Identify which cell holds the provided text, then report its (x, y) central coordinate. 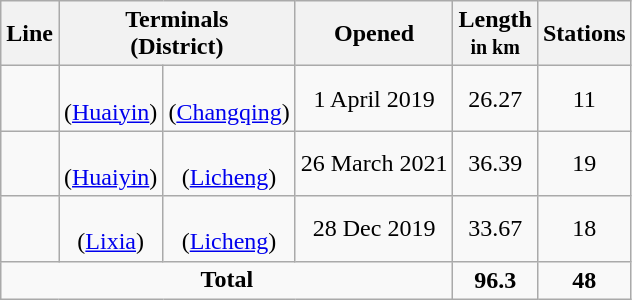
1 April 2019 (374, 98)
26.27 (495, 98)
Total (227, 280)
Stations (584, 34)
96.3 (495, 280)
(Lixia) (110, 228)
48 (584, 280)
19 (584, 164)
Opened (374, 34)
33.67 (495, 228)
26 March 2021 (374, 164)
Terminals(District) (176, 34)
28 Dec 2019 (374, 228)
18 (584, 228)
Line (30, 34)
11 (584, 98)
36.39 (495, 164)
(Changqing) (229, 98)
Lengthin km (495, 34)
